Output the (x, y) coordinate of the center of the cell containing the given text.  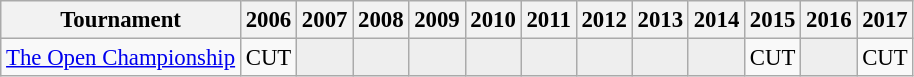
2006 (268, 20)
The Open Championship (121, 58)
2012 (604, 20)
2011 (548, 20)
2017 (885, 20)
2014 (716, 20)
2013 (660, 20)
2016 (829, 20)
2008 (381, 20)
2015 (773, 20)
2010 (493, 20)
Tournament (121, 20)
2007 (325, 20)
2009 (437, 20)
